Provide the (x, y) coordinate of the cell's center where the given text is located.  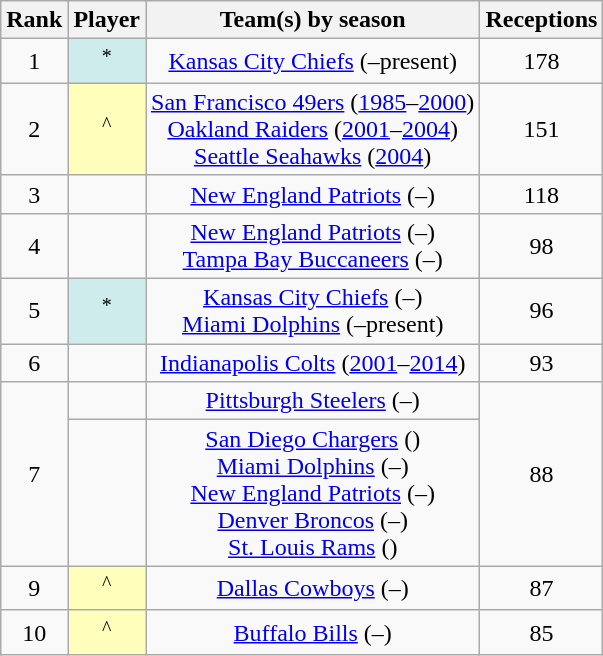
118 (542, 194)
Rank (34, 20)
98 (542, 246)
Team(s) by season (313, 20)
88 (542, 474)
Kansas City Chiefs (–present) (313, 62)
Kansas City Chiefs (–)Miami Dolphins (–present) (313, 312)
San Diego Chargers ()Miami Dolphins (–)New England Patriots (–)Denver Broncos (–)St. Louis Rams () (313, 493)
5 (34, 312)
1 (34, 62)
Receptions (542, 20)
151 (542, 129)
178 (542, 62)
3 (34, 194)
Buffalo Bills (–) (313, 632)
New England Patriots (–)Tampa Bay Buccaneers (–) (313, 246)
Indianapolis Colts (2001–2014) (313, 363)
7 (34, 474)
4 (34, 246)
New England Patriots (–) (313, 194)
Pittsburgh Steelers (–) (313, 401)
87 (542, 588)
2 (34, 129)
Player (107, 20)
Dallas Cowboys (–) (313, 588)
San Francisco 49ers (1985–2000)Oakland Raiders (2001–2004)Seattle Seahawks (2004) (313, 129)
96 (542, 312)
10 (34, 632)
9 (34, 588)
85 (542, 632)
6 (34, 363)
93 (542, 363)
